Pinpoint the cell where the given text exists, returning its [X, Y] midpoint coordinate. 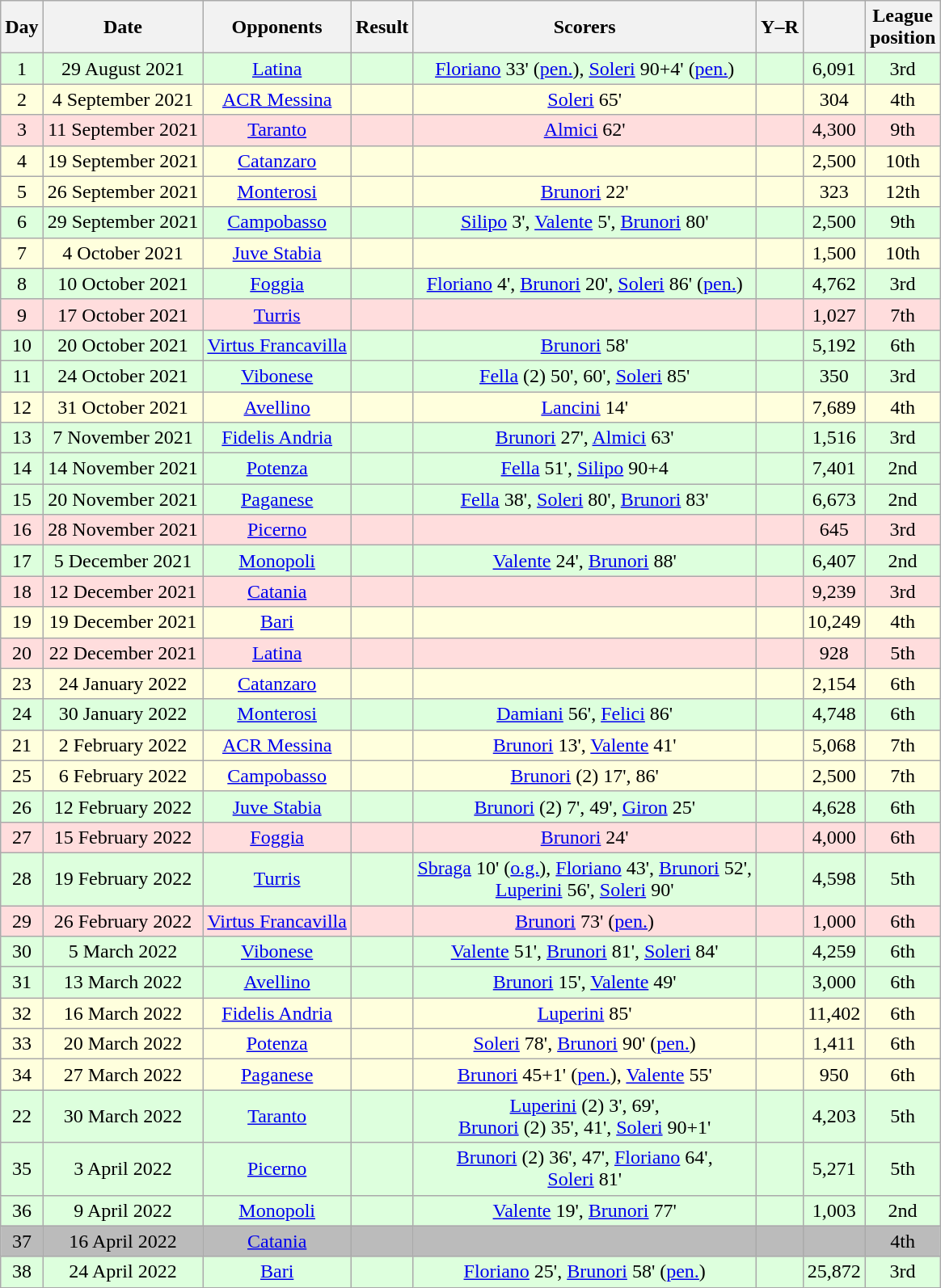
4,259 [834, 952]
25 [22, 776]
6,091 [834, 69]
Silipo 3', Valente 5', Brunori 80' [585, 222]
26 September 2021 [123, 192]
11,402 [834, 1013]
30 March 2022 [123, 1117]
20 November 2021 [123, 499]
25,872 [834, 1272]
31 October 2021 [123, 406]
Almici 62' [585, 130]
2 [22, 99]
19 [22, 622]
31 [22, 983]
19 February 2022 [123, 879]
7,689 [834, 406]
6 [22, 222]
Fella 38', Soleri 80', Brunori 83' [585, 499]
12 [22, 406]
Day [22, 27]
Brunori 58' [585, 345]
Fella (2) 50', 60', Soleri 85' [585, 376]
28 [22, 879]
28 November 2021 [123, 530]
11 [22, 376]
9 April 2022 [123, 1210]
Floriano 25', Brunori 58' (pen.) [585, 1272]
9 [22, 314]
645 [834, 530]
2,154 [834, 684]
17 October 2021 [123, 314]
16 March 2022 [123, 1013]
13 March 2022 [123, 983]
23 [22, 684]
1,411 [834, 1044]
Result [382, 27]
20 October 2021 [123, 345]
10 [22, 345]
5 [22, 192]
4,203 [834, 1117]
4,748 [834, 714]
14 November 2021 [123, 469]
Brunori 73' (pen.) [585, 920]
350 [834, 376]
Damiani 56', Felici 86' [585, 714]
1,027 [834, 314]
Brunori (2) 17', 86' [585, 776]
Brunori (2) 7', 49', Giron 25' [585, 806]
15 [22, 499]
36 [22, 1210]
3 April 2022 [123, 1168]
27 March 2022 [123, 1075]
Valente 51', Brunori 81', Soleri 84' [585, 952]
Leagueposition [902, 27]
20 [22, 653]
8 [22, 284]
4,000 [834, 837]
35 [22, 1168]
24 [22, 714]
24 April 2022 [123, 1272]
3 [22, 130]
1,000 [834, 920]
7,401 [834, 469]
950 [834, 1075]
7 [22, 253]
1,516 [834, 438]
Brunori 45+1' (pen.), Valente 55' [585, 1075]
19 December 2021 [123, 622]
Luperini (2) 3', 69',Brunori (2) 35', 41', Soleri 90+1' [585, 1117]
15 February 2022 [123, 837]
2 February 2022 [123, 745]
Brunori 22' [585, 192]
10,249 [834, 622]
30 January 2022 [123, 714]
Lancini 14' [585, 406]
17 [22, 561]
3,000 [834, 983]
27 [22, 837]
24 October 2021 [123, 376]
21 [22, 745]
1,500 [834, 253]
Date [123, 27]
12th [902, 192]
4,300 [834, 130]
4,762 [834, 284]
37 [22, 1241]
19 September 2021 [123, 161]
11 September 2021 [123, 130]
18 [22, 591]
29 September 2021 [123, 222]
10 October 2021 [123, 284]
4,598 [834, 879]
Y–R [780, 27]
13 [22, 438]
1,003 [834, 1210]
Brunori 15', Valente 49' [585, 983]
Brunori 24' [585, 837]
Floriano 33' (pen.), Soleri 90+4' (pen.) [585, 69]
38 [22, 1272]
Brunori (2) 36', 47', Floriano 64',Soleri 81' [585, 1168]
304 [834, 99]
7 November 2021 [123, 438]
12 December 2021 [123, 591]
6,673 [834, 499]
4 September 2021 [123, 99]
4 [22, 161]
26 [22, 806]
22 [22, 1117]
Opponents [277, 27]
9,239 [834, 591]
22 December 2021 [123, 653]
30 [22, 952]
323 [834, 192]
6,407 [834, 561]
24 January 2022 [123, 684]
33 [22, 1044]
Soleri 78', Brunori 90' (pen.) [585, 1044]
Soleri 65' [585, 99]
Scorers [585, 27]
928 [834, 653]
14 [22, 469]
Sbraga 10' (o.g.), Floriano 43', Brunori 52',Luperini 56', Soleri 90' [585, 879]
16 April 2022 [123, 1241]
Valente 24', Brunori 88' [585, 561]
5,192 [834, 345]
20 March 2022 [123, 1044]
34 [22, 1075]
29 [22, 920]
5 December 2021 [123, 561]
Luperini 85' [585, 1013]
Valente 19', Brunori 77' [585, 1210]
26 February 2022 [123, 920]
5,271 [834, 1168]
5 March 2022 [123, 952]
1 [22, 69]
4 October 2021 [123, 253]
Fella 51', Silipo 90+4 [585, 469]
Floriano 4', Brunori 20', Soleri 86' (pen.) [585, 284]
32 [22, 1013]
Brunori 13', Valente 41' [585, 745]
Brunori 27', Almici 63' [585, 438]
29 August 2021 [123, 69]
12 February 2022 [123, 806]
16 [22, 530]
5,068 [834, 745]
4,628 [834, 806]
6 February 2022 [123, 776]
